Identify which cell holds the provided text, then report its (x, y) central coordinate. 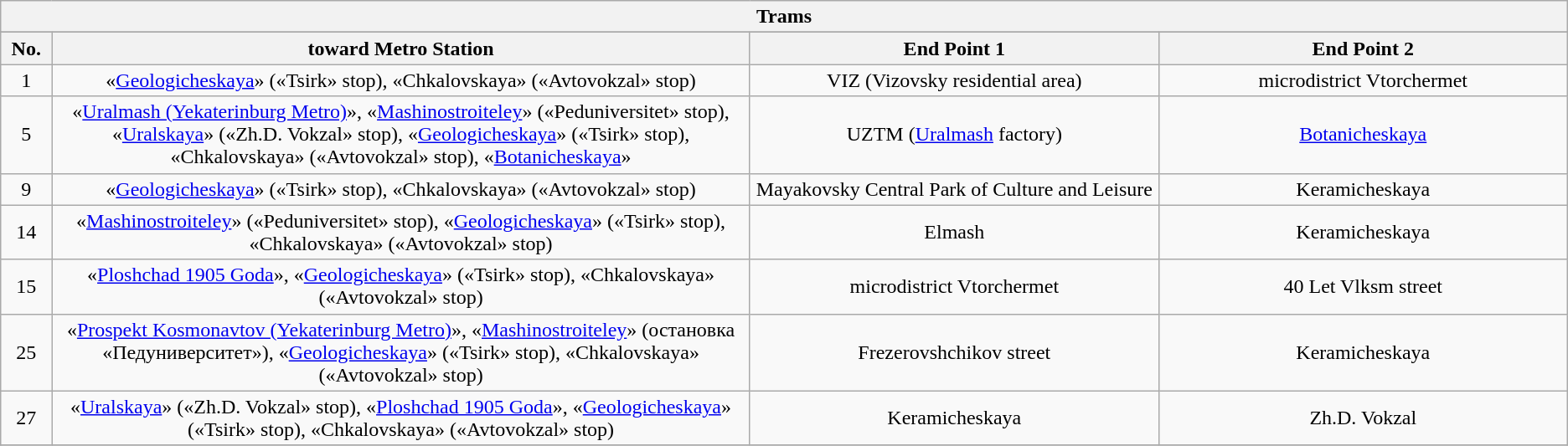
End Point 1 (954, 49)
Elmash (954, 233)
Trams (784, 17)
«Ploshchad 1905 Goda», «Geologicheskaya» («Tsirk» stop), «Chkalovskaya» («Avtovokzal» stop) (401, 286)
5 (27, 135)
«Uralskaya» («Zh.D. Vokzal» stop), «Ploshchad 1905 Goda», «Geologicheskaya» («Tsirk» stop), «Chkalovskaya» («Avtovokzal» stop) (401, 418)
Mayakovsky Central Park of Culture and Leisure (954, 189)
toward Metro Station (401, 49)
End Point 2 (1363, 49)
15 (27, 286)
9 (27, 189)
27 (27, 418)
VIZ (Vizovsky residential area) (954, 80)
14 (27, 233)
UZTM (Uralmash factory) (954, 135)
Frezerovshchikov street (954, 352)
1 (27, 80)
«Mashinostroiteley» («Peduniversitet» stop), «Geologicheskaya» («Tsirk» stop), «Chkalovskaya» («Avtovokzal» stop) (401, 233)
40 Let Vlksm street (1363, 286)
No. (27, 49)
Zh.D. Vokzal (1363, 418)
Botanicheskaya (1363, 135)
25 (27, 352)
